Pinpoint the cell where the given text exists, returning its [X, Y] midpoint coordinate. 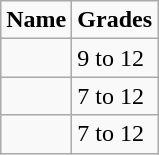
9 to 12 [115, 58]
Name [36, 20]
Grades [115, 20]
